Pinpoint the cell where the given text exists, returning its (X, Y) midpoint coordinate. 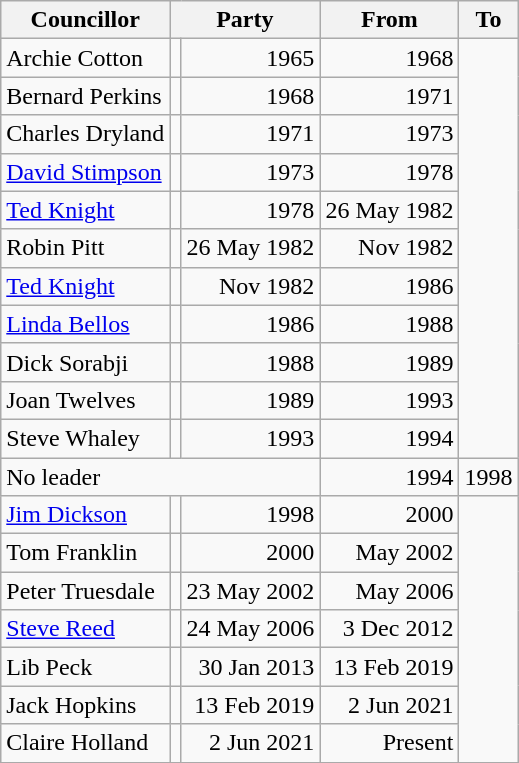
Peter Truesdale (86, 591)
Steve Whaley (86, 438)
Joan Twelves (86, 400)
30 Jan 2013 (250, 667)
May 2002 (390, 553)
23 May 2002 (250, 591)
Steve Reed (86, 629)
Tom Franklin (86, 553)
Lib Peck (86, 667)
Archie Cotton (86, 58)
Jim Dickson (86, 515)
Jack Hopkins (86, 705)
Present (390, 743)
Councillor (86, 20)
Dick Sorabji (86, 362)
Robin Pitt (86, 248)
David Stimpson (86, 172)
Bernard Perkins (86, 96)
Party (245, 20)
24 May 2006 (250, 629)
3 Dec 2012 (390, 629)
From (390, 20)
May 2006 (390, 591)
Claire Holland (86, 743)
Charles Dryland (86, 134)
No leader (160, 477)
Linda Bellos (86, 324)
To (488, 20)
1965 (250, 58)
